Pinpoint the cell where the given text exists, returning its (x, y) midpoint coordinate. 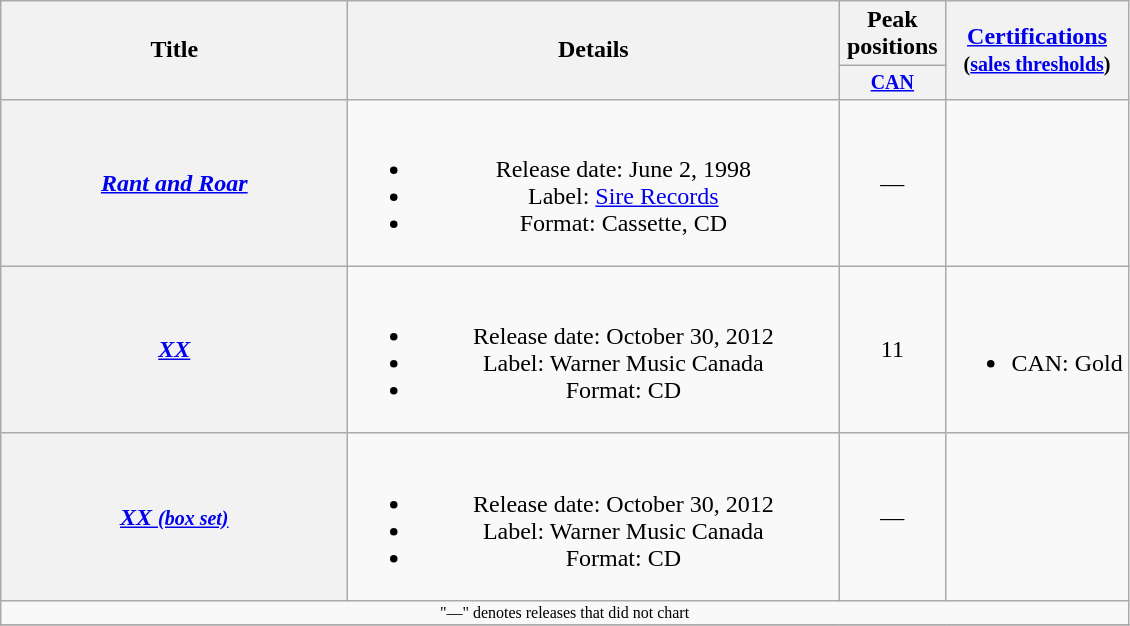
"—" denotes releases that did not chart (565, 612)
Certifications(sales thresholds) (1037, 50)
11 (892, 350)
Peak positions (892, 34)
Details (594, 50)
Release date: June 2, 1998Label: Sire RecordsFormat: Cassette, CD (594, 182)
Rant and Roar (174, 182)
XX (174, 350)
CAN (892, 82)
CAN: Gold (1037, 350)
XX (box set) (174, 516)
Title (174, 50)
